Return (X, Y) of the center of cell containing provided text 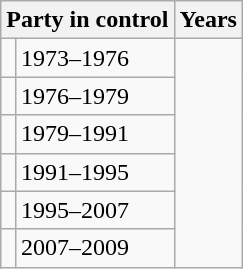
1991–1995 (94, 172)
1976–1979 (94, 96)
1973–1976 (94, 58)
Years (208, 20)
1979–1991 (94, 134)
1995–2007 (94, 210)
Party in control (88, 20)
2007–2009 (94, 248)
